Search for the cell housing the specified text and yield its (x, y) center coordinate. 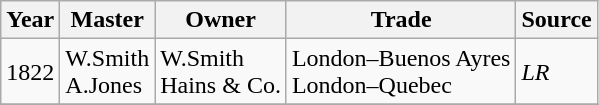
Master (108, 20)
Trade (401, 20)
Source (556, 20)
W.SmithA.Jones (108, 72)
LR (556, 72)
W.SmithHains & Co. (221, 72)
Year (30, 20)
1822 (30, 72)
London–Buenos AyresLondon–Quebec (401, 72)
Owner (221, 20)
